Provide the (X, Y) coordinate of the cell's center where the given text is located.  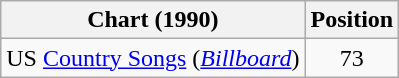
Chart (1990) (153, 20)
73 (352, 58)
Position (352, 20)
US Country Songs (Billboard) (153, 58)
